Identify which cell holds the provided text, then report its [x, y] central coordinate. 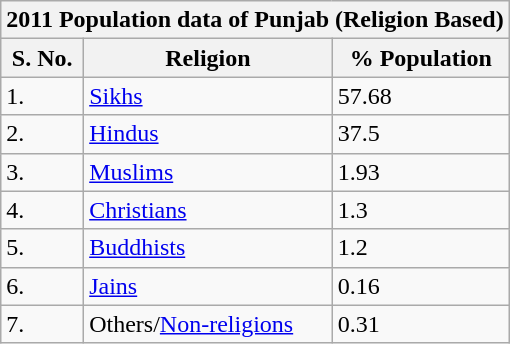
6. [42, 286]
Hindus [208, 134]
Sikhs [208, 96]
1.3 [420, 210]
Christians [208, 210]
0.16 [420, 286]
37.5 [420, 134]
5. [42, 248]
2. [42, 134]
Others/Non-religions [208, 324]
Religion [208, 58]
Jains [208, 286]
Muslims [208, 172]
Buddhists [208, 248]
3. [42, 172]
% Population [420, 58]
1.93 [420, 172]
57.68 [420, 96]
4. [42, 210]
1.2 [420, 248]
S. No. [42, 58]
2011 Population data of Punjab (Religion Based) [255, 20]
7. [42, 324]
0.31 [420, 324]
1. [42, 96]
